From the cell containing the given text, extract its center point as [X, Y] coordinate. 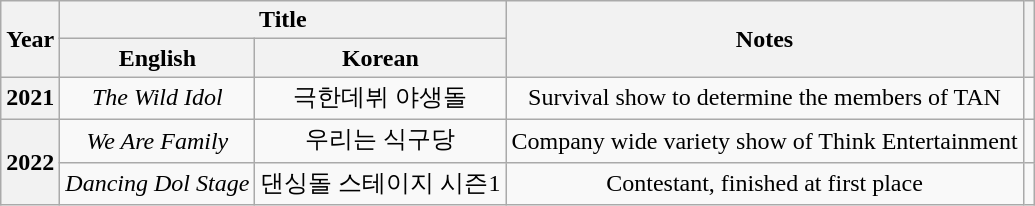
Survival show to determine the members of TAN [764, 98]
우리는 식구당 [380, 140]
Dancing Dol Stage [158, 184]
We Are Family [158, 140]
Year [30, 39]
Contestant, finished at first place [764, 184]
극한데뷔 야생돌 [380, 98]
2022 [30, 162]
Notes [764, 39]
2021 [30, 98]
The Wild Idol [158, 98]
Title [283, 20]
Korean [380, 58]
Company wide variety show of Think Entertainment [764, 140]
댄싱돌 스테이지 시즌1 [380, 184]
English [158, 58]
